Search for the cell housing the specified text and yield its [x, y] center coordinate. 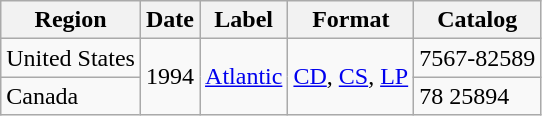
7567-82589 [478, 58]
Atlantic [244, 77]
Region [71, 20]
Label [244, 20]
1994 [170, 77]
Canada [71, 96]
United States [71, 58]
Format [351, 20]
Catalog [478, 20]
78 25894 [478, 96]
Date [170, 20]
CD, CS, LP [351, 77]
